From the cell containing the given text, extract its center point as [X, Y] coordinate. 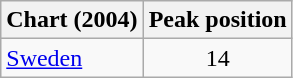
Sweden [72, 58]
Peak position [218, 20]
Chart (2004) [72, 20]
14 [218, 58]
